Detect which cell encompasses the target text, then output its (X, Y) center coordinate. 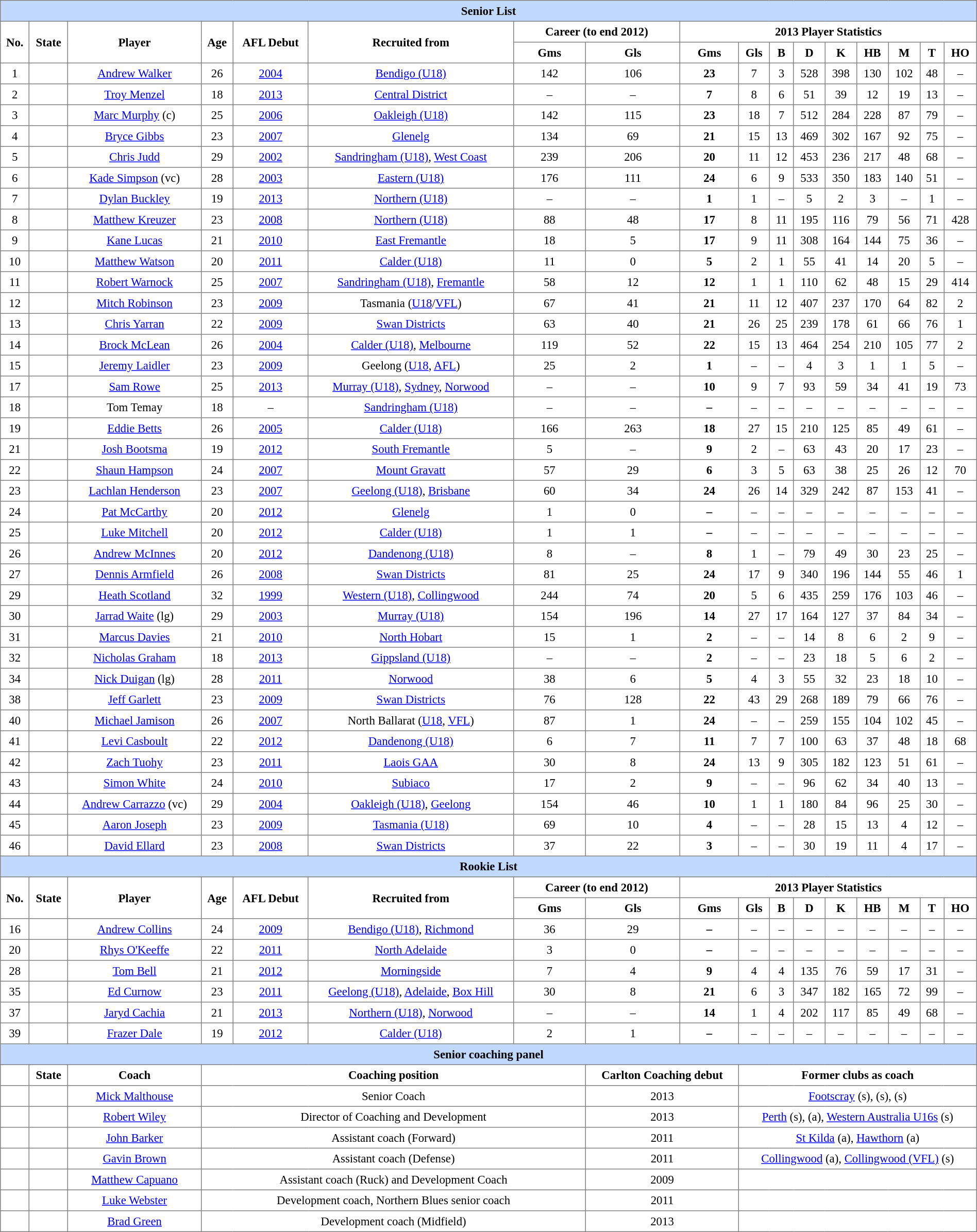
435 (809, 595)
119 (549, 345)
Matthew Capuano (135, 1179)
Sandringham (U18), Fremantle (411, 282)
Footscray (s), (s), (s) (857, 1096)
Laois GAA (411, 762)
Rhys O'Keeffe (135, 950)
Bryce Gibbs (135, 136)
Matthew Kreuzer (135, 220)
170 (872, 303)
127 (841, 616)
Jaryd Cachia (135, 1012)
Lachlan Henderson (135, 491)
464 (809, 345)
St Kilda (a), Hawthorn (a) (857, 1138)
Troy Menzel (135, 94)
Andrew Collins (135, 929)
Chris Judd (135, 157)
35 (15, 991)
Gavin Brown (135, 1158)
58 (549, 282)
Oakleigh (U18) (411, 115)
Mick Malthouse (135, 1096)
Chris Yarran (135, 324)
134 (549, 136)
Andrew McInnes (135, 553)
Heath Scotland (135, 595)
Levi Casboult (135, 741)
128 (633, 699)
Marc Murphy (c) (135, 115)
244 (549, 595)
Senior List (488, 11)
106 (633, 73)
Jeremy Laidler (135, 365)
2006 (271, 115)
Zach Tuohy (135, 762)
Michael Jamison (135, 720)
North Adelaide (411, 950)
Mitch Robinson (135, 303)
Nicholas Graham (135, 657)
105 (904, 345)
153 (904, 491)
82 (932, 303)
70 (961, 470)
Eddie Betts (135, 428)
Frazer Dale (135, 1033)
528 (809, 73)
Eastern (U18) (411, 178)
David Ellard (135, 846)
469 (809, 136)
347 (809, 991)
302 (841, 136)
305 (809, 762)
189 (841, 699)
Murray (U18) (411, 616)
Mount Gravatt (411, 470)
Norwood (411, 679)
237 (841, 303)
Jeff Garlett (135, 699)
Jarrad Waite (lg) (135, 616)
99 (932, 991)
329 (809, 491)
Coaching position (393, 1075)
Dylan Buckley (135, 198)
Robert Warnock (135, 282)
44 (15, 804)
228 (872, 115)
Bendigo (U18) (411, 73)
North Hobart (411, 637)
155 (841, 720)
88 (549, 220)
Luke Mitchell (135, 532)
52 (633, 345)
Central District (411, 94)
180 (809, 804)
60 (549, 491)
Gippsland (U18) (411, 657)
74 (633, 595)
Shaun Hampson (135, 470)
72 (904, 991)
56 (904, 220)
254 (841, 345)
Senior Coach (393, 1096)
Assistant coach (Ruck) and Development Coach (393, 1179)
140 (904, 178)
Senior coaching panel (488, 1054)
350 (841, 178)
John Barker (135, 1138)
Matthew Watson (135, 261)
Josh Bootsma (135, 449)
130 (872, 73)
Tasmania (U18/VFL) (411, 303)
Aaron Joseph (135, 824)
Kade Simpson (vc) (135, 178)
57 (549, 470)
Director of Coaching and Development (393, 1117)
Pat McCarthy (135, 512)
165 (872, 991)
Sandringham (U18) (411, 407)
81 (549, 574)
268 (809, 699)
115 (633, 115)
Coach (135, 1075)
Sandringham (U18), West Coast (411, 157)
Robert Wiley (135, 1117)
Rookie List (488, 866)
217 (872, 157)
Bendigo (U18), Richmond (411, 929)
104 (872, 720)
284 (841, 115)
Geelong (U18, AFL) (411, 365)
308 (809, 240)
Assistant coach (Forward) (393, 1138)
Brock McLean (135, 345)
Dennis Armfield (135, 574)
340 (809, 574)
Development coach (Midfield) (393, 1221)
77 (932, 345)
Geelong (U18), Adelaide, Box Hill (411, 991)
Development coach, Northern Blues senior coach (393, 1200)
242 (841, 491)
414 (961, 282)
South Fremantle (411, 449)
2002 (271, 157)
236 (841, 157)
Tom Temay (135, 407)
110 (809, 282)
64 (904, 303)
71 (932, 220)
Assistant coach (Defense) (393, 1158)
117 (841, 1012)
Marcus Davies (135, 637)
512 (809, 115)
428 (961, 220)
178 (841, 324)
533 (809, 178)
Calder (U18), Melbourne (411, 345)
1999 (271, 595)
166 (549, 428)
Western (U18), Collingwood (411, 595)
Oakleigh (U18), Geelong (411, 804)
Andrew Carrazzo (vc) (135, 804)
Simon White (135, 783)
Perth (s), (a), Western Australia U16s (s) (857, 1117)
263 (633, 428)
183 (872, 178)
2005 (271, 428)
93 (809, 386)
Andrew Walker (135, 73)
Murray (U18), Sydney, Norwood (411, 386)
100 (809, 741)
67 (549, 303)
Tom Bell (135, 971)
Ed Curnow (135, 991)
202 (809, 1012)
Brad Green (135, 1221)
North Ballarat (U18, VFL) (411, 720)
206 (633, 157)
407 (809, 303)
Luke Webster (135, 1200)
453 (809, 157)
Northern (U18), Norwood (411, 1012)
Former clubs as coach (857, 1075)
Sam Rowe (135, 386)
167 (872, 136)
103 (904, 595)
Geelong (U18), Brisbane (411, 491)
East Fremantle (411, 240)
Tasmania (U18) (411, 824)
123 (872, 762)
Carlton Coaching debut (663, 1075)
111 (633, 178)
125 (841, 428)
116 (841, 220)
Subiaco (411, 783)
Nick Duigan (lg) (135, 679)
Collingwood (a), Collingwood (VFL) (s) (857, 1158)
42 (15, 762)
Morningside (411, 971)
92 (904, 136)
398 (841, 73)
73 (961, 386)
16 (15, 929)
195 (809, 220)
Kane Lucas (135, 240)
135 (809, 971)
